Search for the cell housing the specified text and yield its (x, y) center coordinate. 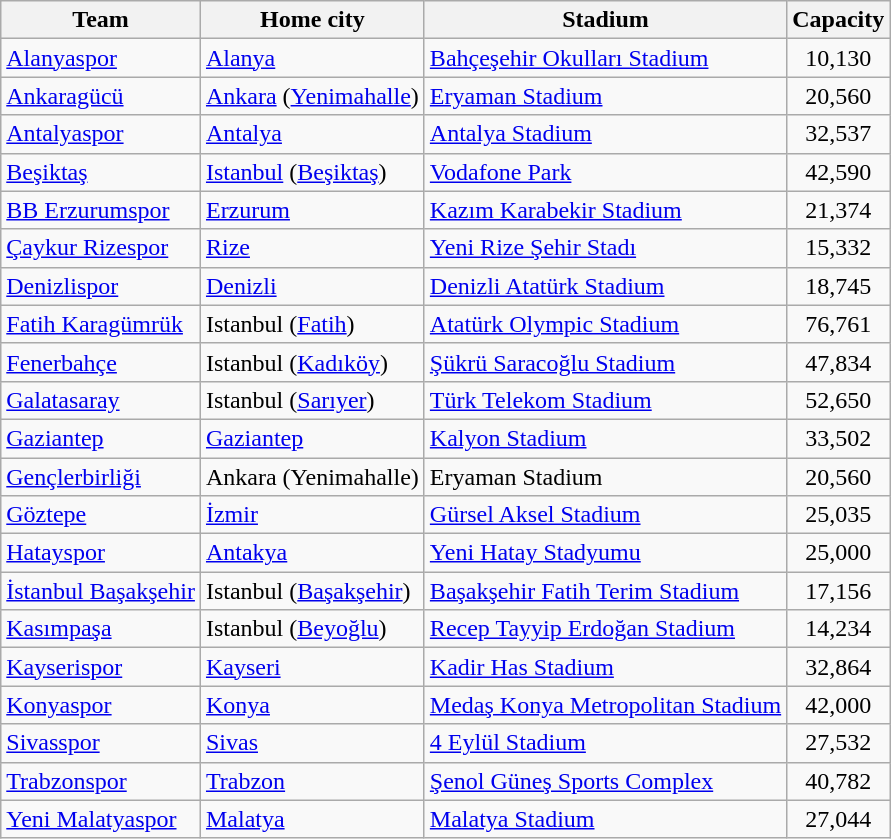
76,761 (838, 324)
Istanbul (Kadıköy) (312, 362)
Kazım Karabekir Stadium (605, 210)
Atatürk Olympic Stadium (605, 324)
Stadium (605, 20)
15,332 (838, 248)
Trabzon (312, 781)
Kasımpaşa (101, 629)
Team (101, 20)
Istanbul (Beşiktaş) (312, 172)
14,234 (838, 629)
Beşiktaş (101, 172)
10,130 (838, 58)
4 Eylül Stadium (605, 743)
27,532 (838, 743)
Fatih Karagümrük (101, 324)
Şenol Güneş Sports Complex (605, 781)
Yeni Rize Şehir Stadı (605, 248)
Malatya (312, 819)
Yeni Hatay Stadyumu (605, 553)
42,590 (838, 172)
Istanbul (Beyoğlu) (312, 629)
İzmir (312, 515)
Göztepe (101, 515)
Ankaragücü (101, 96)
Sivasspor (101, 743)
Rize (312, 248)
Recep Tayyip Erdoğan Stadium (605, 629)
Bahçeşehir Okulları Stadium (605, 58)
Konyaspor (101, 705)
25,035 (838, 515)
Malatya Stadium (605, 819)
33,502 (838, 438)
Denizlispor (101, 286)
Medaş Konya Metropolitan Stadium (605, 705)
Vodafone Park (605, 172)
18,745 (838, 286)
42,000 (838, 705)
Gürsel Aksel Stadium (605, 515)
Kayserispor (101, 667)
32,864 (838, 667)
27,044 (838, 819)
Antalyaspor (101, 134)
Türk Telekom Stadium (605, 400)
Istanbul (Sarıyer) (312, 400)
Yeni Malatyaspor (101, 819)
Alanya (312, 58)
Istanbul (Fatih) (312, 324)
Gençlerbirliği (101, 477)
Şükrü Saracoğlu Stadium (605, 362)
Başakşehir Fatih Terim Stadium (605, 591)
47,834 (838, 362)
Istanbul (Başakşehir) (312, 591)
Alanyaspor (101, 58)
Trabzonspor (101, 781)
Capacity (838, 20)
Kadir Has Stadium (605, 667)
Antalya (312, 134)
Hatayspor (101, 553)
Kayseri (312, 667)
Konya (312, 705)
Antakya (312, 553)
Galatasaray (101, 400)
Antalya Stadium (605, 134)
Erzurum (312, 210)
52,650 (838, 400)
Kalyon Stadium (605, 438)
Çaykur Rizespor (101, 248)
25,000 (838, 553)
İstanbul Başakşehir (101, 591)
Denizli Atatürk Stadium (605, 286)
21,374 (838, 210)
Home city (312, 20)
17,156 (838, 591)
Fenerbahçe (101, 362)
Denizli (312, 286)
BB Erzurumspor (101, 210)
40,782 (838, 781)
Sivas (312, 743)
32,537 (838, 134)
